Find where the given text appears and provide that cell's center as [x, y] coordinate. 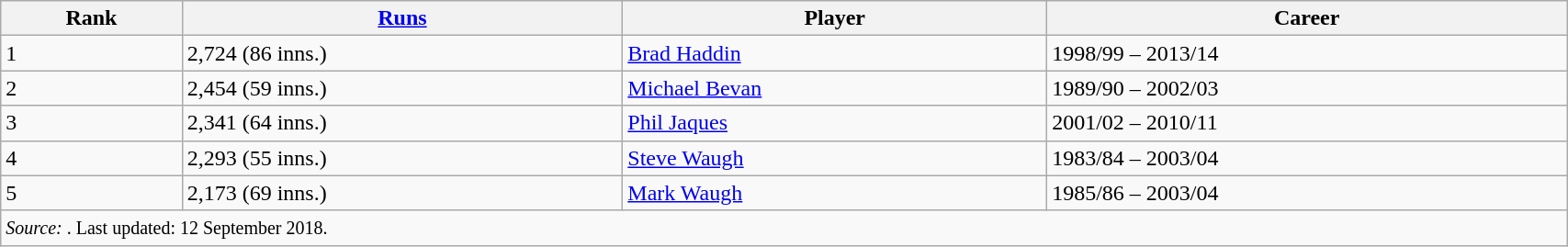
Steve Waugh [835, 158]
2,341 (64 inns.) [402, 123]
4 [92, 158]
Career [1307, 18]
Player [835, 18]
1989/90 – 2002/03 [1307, 88]
1983/84 – 2003/04 [1307, 158]
Michael Bevan [835, 88]
3 [92, 123]
2001/02 – 2010/11 [1307, 123]
1998/99 – 2013/14 [1307, 53]
2,293 (55 inns.) [402, 158]
1985/86 – 2003/04 [1307, 193]
Rank [92, 18]
Phil Jaques [835, 123]
2 [92, 88]
Runs [402, 18]
5 [92, 193]
Mark Waugh [835, 193]
2,724 (86 inns.) [402, 53]
Brad Haddin [835, 53]
1 [92, 53]
2,173 (69 inns.) [402, 193]
2,454 (59 inns.) [402, 88]
Source: . Last updated: 12 September 2018. [784, 228]
